Pinpoint the cell where the given text exists, returning its (X, Y) midpoint coordinate. 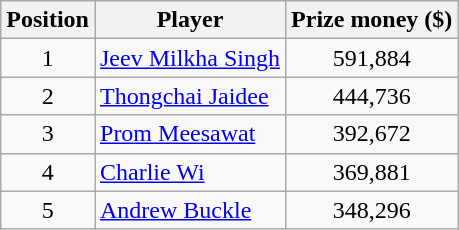
Player (190, 20)
Charlie Wi (190, 172)
444,736 (372, 96)
348,296 (372, 210)
Andrew Buckle (190, 210)
392,672 (372, 134)
Jeev Milkha Singh (190, 58)
369,881 (372, 172)
591,884 (372, 58)
Prom Meesawat (190, 134)
4 (48, 172)
2 (48, 96)
Prize money ($) (372, 20)
3 (48, 134)
Position (48, 20)
5 (48, 210)
Thongchai Jaidee (190, 96)
1 (48, 58)
